Detect which cell encompasses the target text, then output its (x, y) center coordinate. 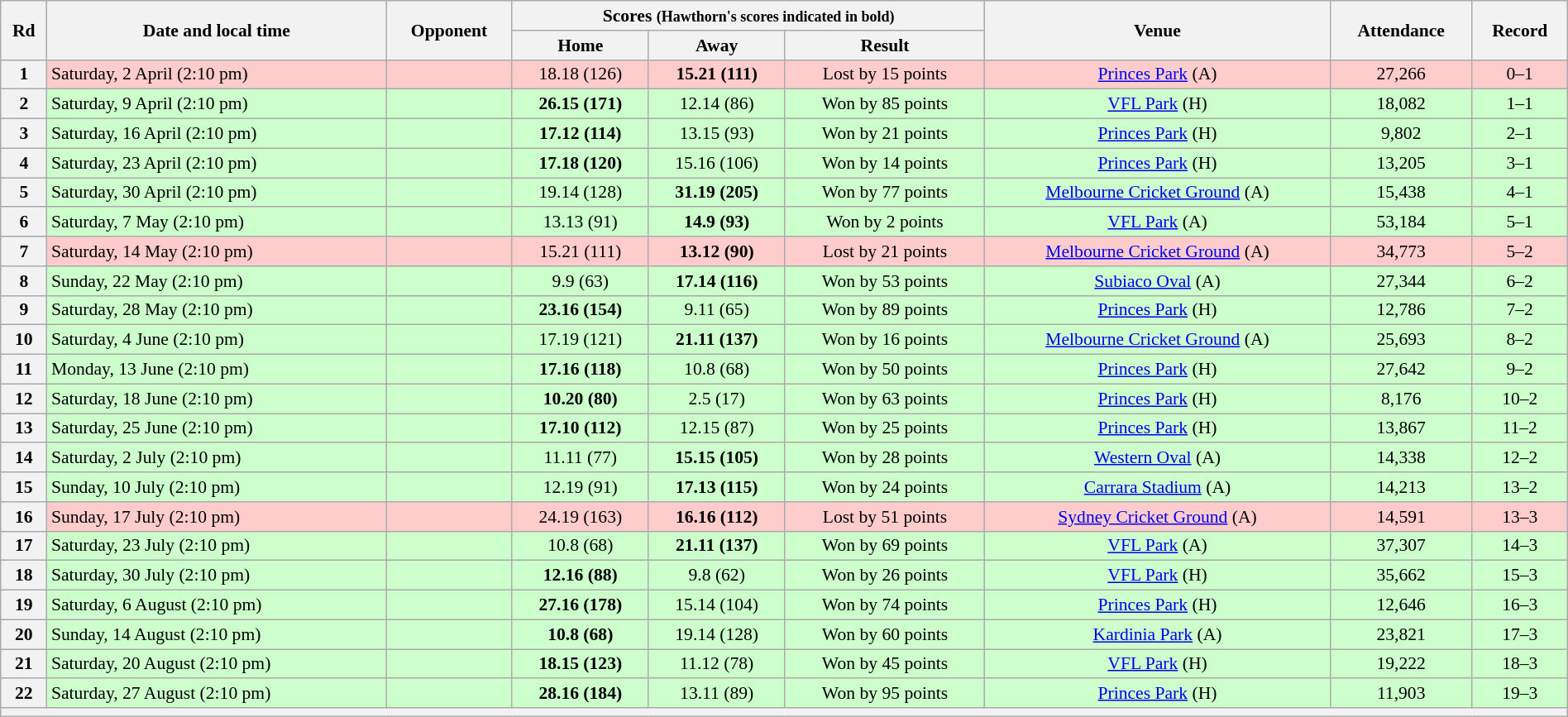
Won by 89 points (885, 310)
Kardinia Park (A) (1158, 634)
15.15 (105) (716, 458)
12.15 (87) (716, 428)
5–2 (1520, 251)
Saturday, 9 April (2:10 pm) (217, 104)
31.19 (205) (716, 193)
53,184 (1401, 222)
Saturday, 18 June (2:10 pm) (217, 399)
17.18 (120) (581, 163)
Won by 14 points (885, 163)
14,213 (1401, 487)
14,591 (1401, 517)
3–1 (1520, 163)
Monday, 13 June (2:10 pm) (217, 370)
17 (24, 546)
15.14 (104) (716, 605)
Sunday, 10 July (2:10 pm) (217, 487)
13.13 (91) (581, 222)
13–3 (1520, 517)
12.19 (91) (581, 487)
2–1 (1520, 134)
8–2 (1520, 340)
18.15 (123) (581, 664)
Won by 60 points (885, 634)
Won by 2 points (885, 222)
Won by 63 points (885, 399)
15.16 (106) (716, 163)
18,082 (1401, 104)
12–2 (1520, 458)
Sunday, 22 May (2:10 pm) (217, 281)
15–3 (1520, 576)
Saturday, 14 May (2:10 pm) (217, 251)
Lost by 51 points (885, 517)
27,642 (1401, 370)
7–2 (1520, 310)
Result (885, 45)
Won by 85 points (885, 104)
Saturday, 7 May (2:10 pm) (217, 222)
20 (24, 634)
17–3 (1520, 634)
10–2 (1520, 399)
34,773 (1401, 251)
Won by 77 points (885, 193)
9,802 (1401, 134)
17.12 (114) (581, 134)
14–3 (1520, 546)
Away (716, 45)
14 (24, 458)
Sunday, 14 August (2:10 pm) (217, 634)
17.13 (115) (716, 487)
12 (24, 399)
26.15 (171) (581, 104)
6 (24, 222)
Won by 50 points (885, 370)
18 (24, 576)
Venue (1158, 30)
Won by 16 points (885, 340)
Won by 25 points (885, 428)
Saturday, 16 April (2:10 pm) (217, 134)
Home (581, 45)
4–1 (1520, 193)
Scores (Hawthorn's scores indicated in bold) (748, 16)
17.16 (118) (581, 370)
Saturday, 4 June (2:10 pm) (217, 340)
13.11 (89) (716, 694)
23,821 (1401, 634)
Saturday, 6 August (2:10 pm) (217, 605)
27,344 (1401, 281)
Saturday, 2 April (2:10 pm) (217, 74)
1 (24, 74)
Won by 24 points (885, 487)
8 (24, 281)
Sunday, 17 July (2:10 pm) (217, 517)
2 (24, 104)
11–2 (1520, 428)
27,266 (1401, 74)
9.8 (62) (716, 576)
1–1 (1520, 104)
Sydney Cricket Ground (A) (1158, 517)
17.10 (112) (581, 428)
3 (24, 134)
15,438 (1401, 193)
Saturday, 20 August (2:10 pm) (217, 664)
Won by 26 points (885, 576)
4 (24, 163)
9 (24, 310)
11 (24, 370)
8,176 (1401, 399)
12.16 (88) (581, 576)
Saturday, 30 July (2:10 pm) (217, 576)
13.15 (93) (716, 134)
Won by 53 points (885, 281)
19 (24, 605)
Saturday, 2 July (2:10 pm) (217, 458)
17.19 (121) (581, 340)
6–2 (1520, 281)
13 (24, 428)
15 (24, 487)
Rd (24, 30)
Record (1520, 30)
2.5 (17) (716, 399)
18–3 (1520, 664)
Attendance (1401, 30)
Saturday, 28 May (2:10 pm) (217, 310)
18.18 (126) (581, 74)
23.16 (154) (581, 310)
Saturday, 23 April (2:10 pm) (217, 163)
9.9 (63) (581, 281)
16.16 (112) (716, 517)
22 (24, 694)
Western Oval (A) (1158, 458)
19–3 (1520, 694)
10 (24, 340)
7 (24, 251)
Saturday, 27 August (2:10 pm) (217, 694)
12,646 (1401, 605)
12.14 (86) (716, 104)
24.19 (163) (581, 517)
Princes Park (A) (1158, 74)
Won by 45 points (885, 664)
Won by 69 points (885, 546)
11.11 (77) (581, 458)
Lost by 21 points (885, 251)
17.14 (116) (716, 281)
27.16 (178) (581, 605)
14,338 (1401, 458)
14.9 (93) (716, 222)
Carrara Stadium (A) (1158, 487)
16–3 (1520, 605)
19,222 (1401, 664)
13,867 (1401, 428)
25,693 (1401, 340)
Won by 28 points (885, 458)
35,662 (1401, 576)
Saturday, 30 April (2:10 pm) (217, 193)
21 (24, 664)
Subiaco Oval (A) (1158, 281)
13,205 (1401, 163)
16 (24, 517)
37,307 (1401, 546)
5 (24, 193)
Date and local time (217, 30)
Saturday, 25 June (2:10 pm) (217, 428)
9.11 (65) (716, 310)
Opponent (450, 30)
Won by 74 points (885, 605)
13.12 (90) (716, 251)
Saturday, 23 July (2:10 pm) (217, 546)
0–1 (1520, 74)
Won by 95 points (885, 694)
28.16 (184) (581, 694)
Won by 21 points (885, 134)
13–2 (1520, 487)
9–2 (1520, 370)
12,786 (1401, 310)
10.20 (80) (581, 399)
11.12 (78) (716, 664)
Lost by 15 points (885, 74)
11,903 (1401, 694)
5–1 (1520, 222)
